Identify which cell holds the provided text, then report its [x, y] central coordinate. 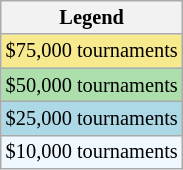
Legend [92, 17]
$10,000 tournaments [92, 152]
$50,000 tournaments [92, 85]
$25,000 tournaments [92, 118]
$75,000 tournaments [92, 51]
